Determine the (X, Y) coordinate at the center of the cell enclosing the given text.  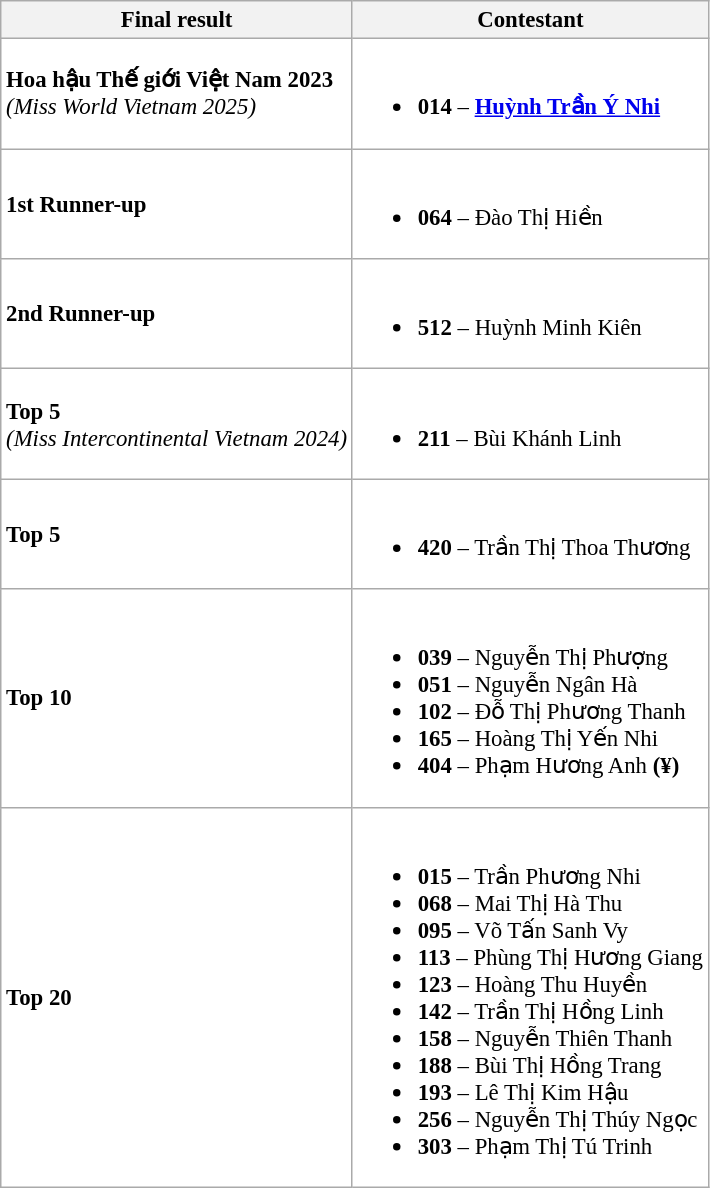
Contestant (530, 20)
211 – Bùi Khánh Linh (530, 424)
039 – Nguyễn Thị Phượng051 – Nguyễn Ngân Hà102 – Đỗ Thị Phương Thanh165 – Hoàng Thị Yến Nhi404 – Phạm Hương Anh (¥) (530, 698)
064 – Đào Thị Hiền (530, 204)
420 – Trần Thị Thoa Thương (530, 534)
2nd Runner-up (177, 314)
014 – Huỳnh Trần Ý Nhi (530, 94)
Top 5 (177, 534)
Top 10 (177, 698)
Top 20 (177, 997)
Final result (177, 20)
1st Runner-up (177, 204)
Hoa hậu Thế giới Việt Nam 2023(Miss World Vietnam 2025) (177, 94)
512 – Huỳnh Minh Kiên (530, 314)
Top 5(Miss Intercontinental Vietnam 2024) (177, 424)
